Return (x, y) of the center of cell containing provided text 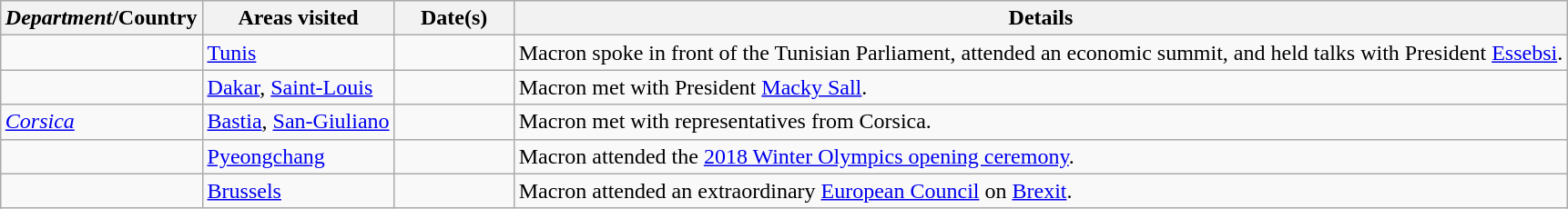
Corsica (101, 122)
Macron attended the 2018 Winter Olympics opening ceremony. (1041, 156)
Macron spoke in front of the Tunisian Parliament, attended an economic summit, and held talks with President Essebsi. (1041, 53)
Dakar, Saint-Louis (299, 87)
Date(s) (453, 18)
Pyeongchang (299, 156)
Areas visited (299, 18)
Department/Country (101, 18)
Details (1041, 18)
Macron met with President Macky Sall. (1041, 87)
Macron met with representatives from Corsica. (1041, 122)
Tunis (299, 53)
Bastia, San-Giuliano (299, 122)
Brussels (299, 191)
Macron attended an extraordinary European Council on Brexit. (1041, 191)
